Locate the cell with the specified text and output its [x, y] center coordinate. 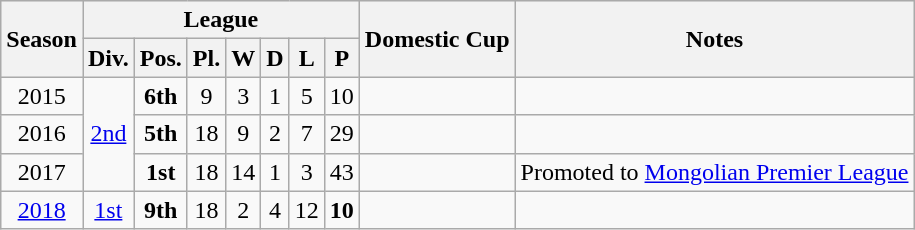
4 [275, 210]
6th [160, 96]
2nd [108, 134]
2016 [42, 134]
7 [306, 134]
Promoted to Mongolian Premier League [714, 172]
2017 [42, 172]
Pos. [160, 58]
Season [42, 39]
Pl. [206, 58]
2015 [42, 96]
5th [160, 134]
Domestic Cup [437, 39]
2018 [42, 210]
Notes [714, 39]
D [275, 58]
12 [306, 210]
9th [160, 210]
29 [342, 134]
P [342, 58]
5 [306, 96]
League [220, 20]
L [306, 58]
14 [244, 172]
43 [342, 172]
W [244, 58]
Div. [108, 58]
